From the cell containing the given text, extract its center point as [X, Y] coordinate. 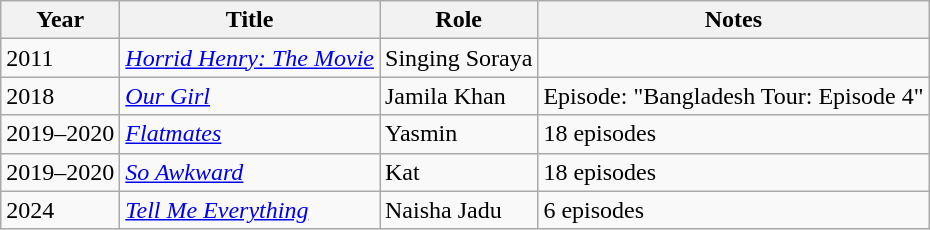
6 episodes [734, 210]
Notes [734, 20]
Jamila Khan [459, 96]
Flatmates [250, 134]
Singing Soraya [459, 58]
Episode: "Bangladesh Tour: Episode 4" [734, 96]
Naisha Jadu [459, 210]
So Awkward [250, 172]
Year [60, 20]
Title [250, 20]
Kat [459, 172]
2018 [60, 96]
2024 [60, 210]
Tell Me Everything [250, 210]
Horrid Henry: The Movie [250, 58]
Our Girl [250, 96]
Role [459, 20]
Yasmin [459, 134]
2011 [60, 58]
